From the cell containing the given text, extract its center point as [x, y] coordinate. 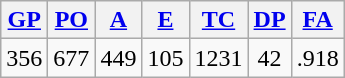
.918 [318, 58]
PO [72, 20]
TC [218, 20]
DP [270, 20]
A [118, 20]
E [166, 20]
1231 [218, 58]
105 [166, 58]
42 [270, 58]
356 [24, 58]
GP [24, 20]
449 [118, 58]
FA [318, 20]
677 [72, 58]
